Determine the [X, Y] coordinate at the center of the cell enclosing the given text.  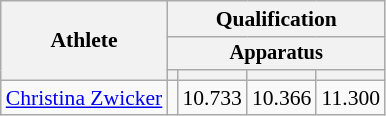
Athlete [84, 40]
Qualification [276, 19]
10.733 [212, 98]
10.366 [282, 98]
11.300 [350, 98]
Christina Zwicker [84, 98]
Apparatus [276, 54]
